Return the (x, y) coordinate for the center point of the cell that contains the specified text.  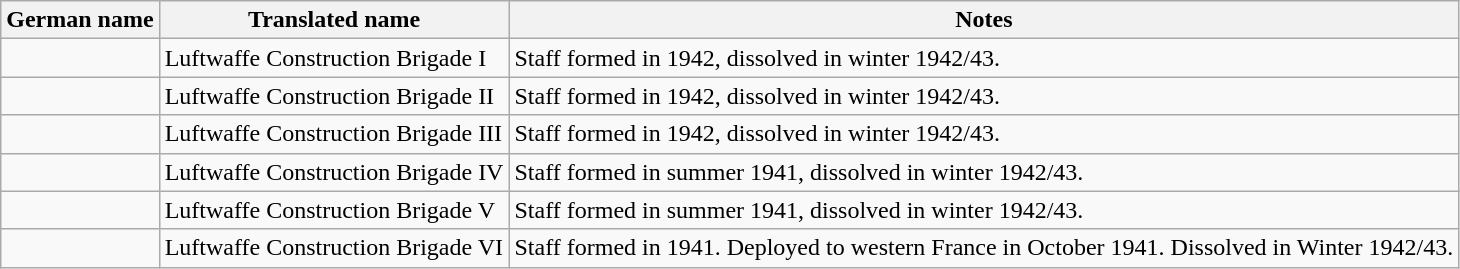
Luftwaffe Construction Brigade I (334, 58)
Staff formed in 1941. Deployed to western France in October 1941. Dissolved in Winter 1942/43. (984, 248)
Notes (984, 20)
German name (80, 20)
Luftwaffe Construction Brigade V (334, 210)
Luftwaffe Construction Brigade II (334, 96)
Luftwaffe Construction Brigade IV (334, 172)
Luftwaffe Construction Brigade III (334, 134)
Translated name (334, 20)
Luftwaffe Construction Brigade VI (334, 248)
